For the text-containing cell, return its midpoint in [X, Y] coordinate format. 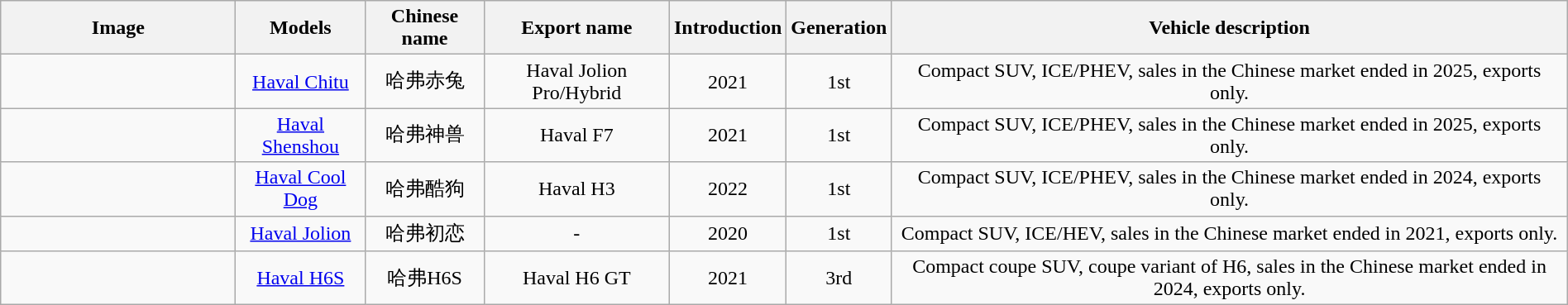
Export name [576, 28]
Haval Cool Dog [301, 188]
哈弗H6S [425, 278]
Haval Jolion Pro/Hybrid [576, 81]
Haval H6S [301, 278]
Models [301, 28]
Haval Chitu [301, 81]
Image [118, 28]
Introduction [728, 28]
Haval F7 [576, 136]
Generation [839, 28]
Vehicle description [1229, 28]
2022 [728, 188]
3rd [839, 278]
Compact coupe SUV, coupe variant of H6, sales in the Chinese market ended in 2024, exports only. [1229, 278]
哈弗初恋 [425, 233]
哈弗酷狗 [425, 188]
- [576, 233]
哈弗赤兔 [425, 81]
Compact SUV, ICE/PHEV, sales in the Chinese market ended in 2024, exports only. [1229, 188]
哈弗神兽 [425, 136]
2020 [728, 233]
Chinese name [425, 28]
Haval H6 GT [576, 278]
Compact SUV, ICE/HEV, sales in the Chinese market ended in 2021, exports only. [1229, 233]
Haval Shenshou [301, 136]
Haval H3 [576, 188]
Haval Jolion [301, 233]
